Identify which cell holds the provided text, then report its (x, y) central coordinate. 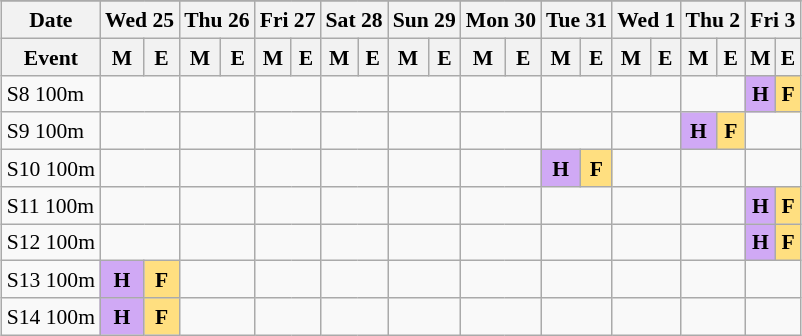
Sat 28 (354, 20)
S10 100m (51, 168)
Tue 31 (576, 20)
Thu 26 (217, 20)
Thu 2 (712, 20)
Date (51, 20)
S13 100m (51, 280)
Mon 30 (501, 20)
Wed 1 (646, 20)
S11 100m (51, 204)
S12 100m (51, 242)
S14 100m (51, 316)
Fri 27 (288, 20)
S8 100m (51, 94)
Sun 29 (424, 20)
Event (51, 56)
Wed 25 (140, 20)
S9 100m (51, 130)
Fri 3 (772, 20)
